Search for the cell housing the specified text and yield its [X, Y] center coordinate. 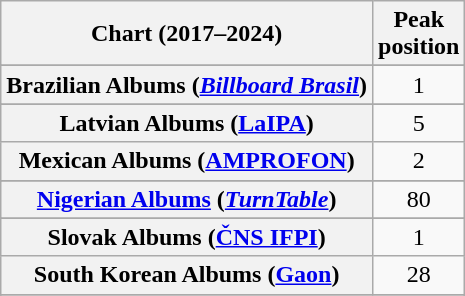
5 [419, 123]
Brazilian Albums (Billboard Brasil) [187, 85]
South Korean Albums (Gaon) [187, 275]
Slovak Albums (ČNS IFPI) [187, 237]
80 [419, 199]
2 [419, 161]
Peak position [419, 34]
Nigerian Albums (TurnTable) [187, 199]
28 [419, 275]
Mexican Albums (AMPROFON) [187, 161]
Latvian Albums (LaIPA) [187, 123]
Chart (2017–2024) [187, 34]
